Provide the (X, Y) coordinate of the cell's center where the given text is located.  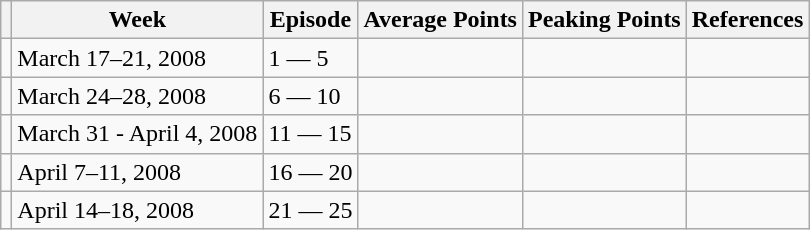
Week (138, 20)
11 — 15 (310, 134)
March 17–21, 2008 (138, 58)
March 31 - April 4, 2008 (138, 134)
1 — 5 (310, 58)
16 — 20 (310, 172)
April 7–11, 2008 (138, 172)
References (748, 20)
21 — 25 (310, 210)
Average Points (440, 20)
April 14–18, 2008 (138, 210)
Episode (310, 20)
March 24–28, 2008 (138, 96)
Peaking Points (604, 20)
6 — 10 (310, 96)
